Output the [X, Y] coordinate of the center of the cell containing the given text.  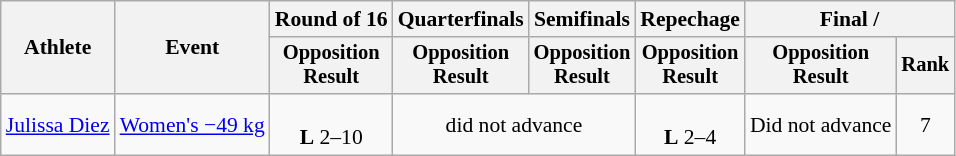
Semifinals [582, 19]
L 2–10 [332, 124]
7 [926, 124]
L 2–4 [690, 124]
Round of 16 [332, 19]
Julissa Diez [58, 124]
Rank [926, 66]
Did not advance [821, 124]
Quarterfinals [461, 19]
Event [192, 48]
Women's −49 kg [192, 124]
did not advance [514, 124]
Athlete [58, 48]
Repechage [690, 19]
Final / [850, 19]
